Extract the [x, y] coordinate from the center of the cell holding the provided text.  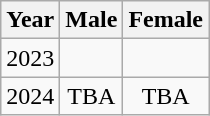
2023 [30, 58]
2024 [30, 96]
Year [30, 20]
Male [92, 20]
Female [166, 20]
